Return (x, y) of the center of cell containing provided text 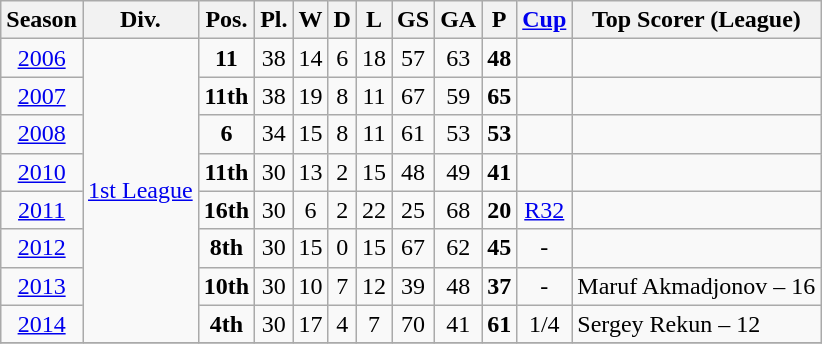
Div. (140, 20)
Maruf Akmadjonov – 16 (696, 286)
65 (500, 96)
GS (414, 20)
4 (342, 324)
62 (458, 248)
2011 (42, 210)
37 (500, 286)
34 (274, 134)
Sergey Rekun – 12 (696, 324)
45 (500, 248)
22 (374, 210)
P (500, 20)
49 (458, 172)
25 (414, 210)
57 (414, 58)
18 (374, 58)
Season (42, 20)
63 (458, 58)
20 (500, 210)
2010 (42, 172)
1/4 (544, 324)
10 (310, 286)
W (310, 20)
4th (226, 324)
D (342, 20)
L (374, 20)
17 (310, 324)
2006 (42, 58)
68 (458, 210)
2012 (42, 248)
Cup (544, 20)
10th (226, 286)
59 (458, 96)
16th (226, 210)
0 (342, 248)
19 (310, 96)
2013 (42, 286)
2014 (42, 324)
39 (414, 286)
8th (226, 248)
1st League (140, 191)
R32 (544, 210)
2008 (42, 134)
Pos. (226, 20)
GA (458, 20)
Pl. (274, 20)
Top Scorer (League) (696, 20)
2007 (42, 96)
14 (310, 58)
13 (310, 172)
12 (374, 286)
70 (414, 324)
